Detect which cell encompasses the target text, then output its (x, y) center coordinate. 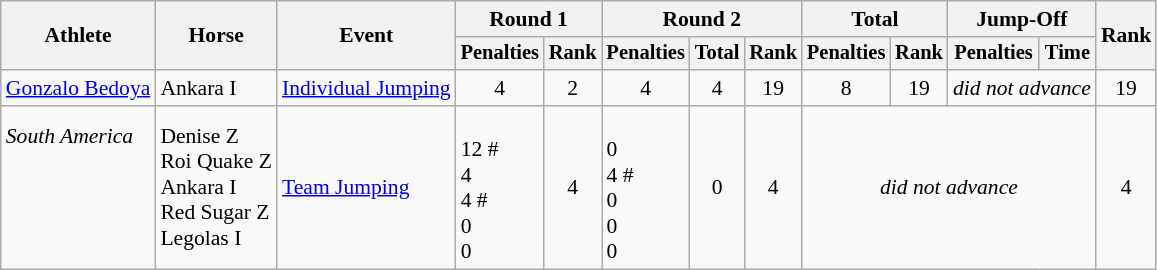
Denise Z Roi Quake Z Ankara I Red Sugar Z Legolas I (216, 188)
8 (846, 88)
Gonzalo Bedoya (78, 88)
Jump-Off (1022, 19)
12 #44 #00 (500, 188)
0 (718, 188)
Individual Jumping (366, 88)
Horse (216, 36)
Time (1068, 54)
2 (573, 88)
Round 2 (702, 19)
South America (78, 188)
Ankara I (216, 88)
Round 1 (529, 19)
Athlete (78, 36)
Team Jumping (366, 188)
Event (366, 36)
04 #000 (646, 188)
